For the text-containing cell, return its midpoint in [x, y] coordinate format. 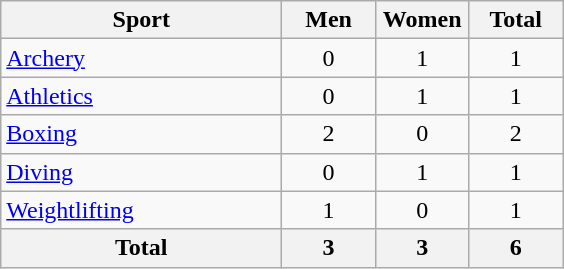
Women [422, 20]
Archery [142, 58]
6 [516, 248]
Diving [142, 172]
Men [329, 20]
Boxing [142, 134]
Sport [142, 20]
Athletics [142, 96]
Weightlifting [142, 210]
